For the text-containing cell, return its midpoint in (X, Y) coordinate format. 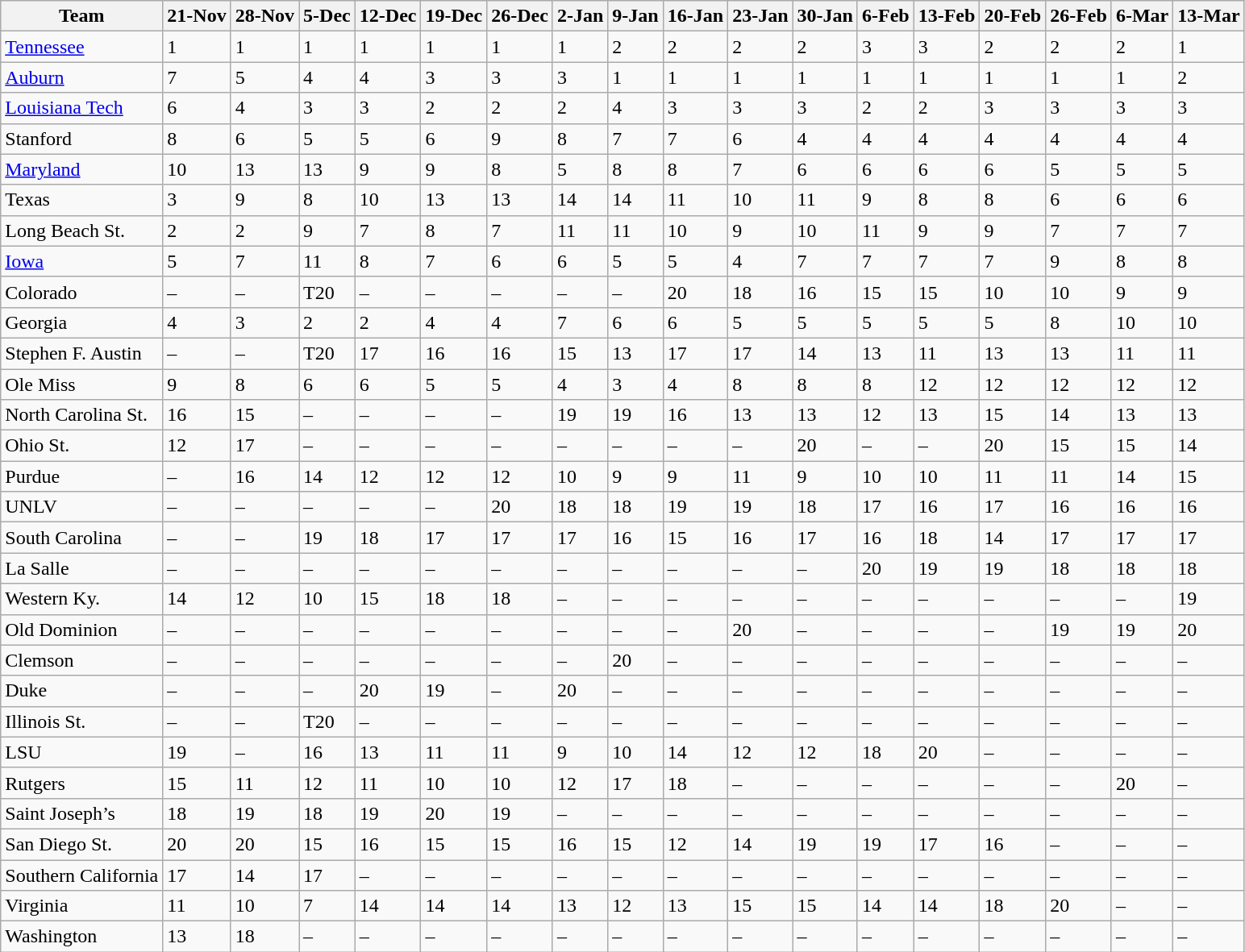
26-Dec (520, 16)
19-Dec (454, 16)
Ohio St. (82, 446)
San Diego St. (82, 844)
16-Jan (695, 16)
6-Mar (1142, 16)
UNLV (82, 507)
Team (82, 16)
6-Feb (885, 16)
Duke (82, 691)
21-Nov (197, 16)
2-Jan (580, 16)
26-Feb (1079, 16)
5-Dec (327, 16)
30-Jan (825, 16)
Iowa (82, 261)
9-Jan (635, 16)
Tennessee (82, 47)
28-Nov (264, 16)
Texas (82, 200)
North Carolina St. (82, 415)
LSU (82, 752)
Stephen F. Austin (82, 353)
Washington (82, 937)
Stanford (82, 139)
13-Feb (947, 16)
Purdue (82, 476)
La Salle (82, 568)
Virginia (82, 906)
Ole Miss (82, 385)
23-Jan (760, 16)
Western Ky. (82, 599)
Georgia (82, 322)
20-Feb (1013, 16)
Southern California (82, 875)
Clemson (82, 660)
Auburn (82, 77)
13-Mar (1209, 16)
Rutgers (82, 783)
12-Dec (388, 16)
Louisiana Tech (82, 108)
South Carolina (82, 538)
Colorado (82, 292)
Saint Joseph’s (82, 813)
Maryland (82, 169)
Long Beach St. (82, 231)
Old Dominion (82, 630)
Illinois St. (82, 721)
